From the cell containing the given text, extract its center point as [x, y] coordinate. 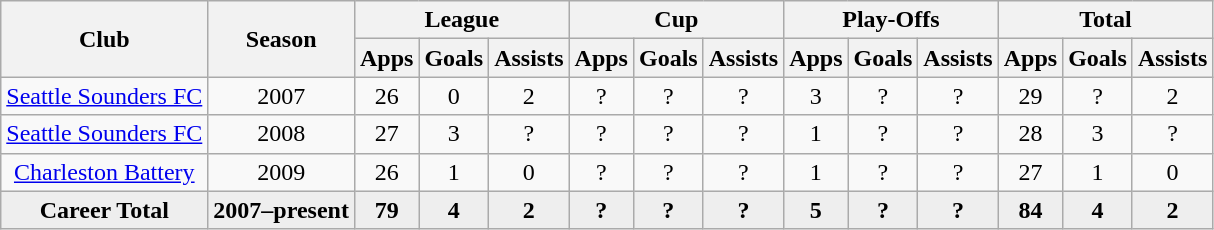
Play-Offs [892, 20]
2007–present [282, 210]
2007 [282, 96]
Charleston Battery [104, 172]
Cup [676, 20]
Club [104, 39]
League [462, 20]
Season [282, 39]
79 [386, 210]
Career Total [104, 210]
Total [1106, 20]
2009 [282, 172]
29 [1030, 96]
84 [1030, 210]
2008 [282, 134]
5 [816, 210]
28 [1030, 134]
